Locate the cell with the specified text and output its [x, y] center coordinate. 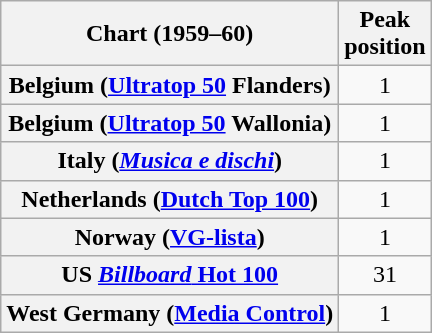
Belgium (Ultratop 50 Flanders) [170, 85]
US Billboard Hot 100 [170, 275]
Peakposition [385, 34]
Norway (VG-lista) [170, 237]
Netherlands (Dutch Top 100) [170, 199]
31 [385, 275]
West Germany (Media Control) [170, 313]
Italy (Musica e dischi) [170, 161]
Belgium (Ultratop 50 Wallonia) [170, 123]
Chart (1959–60) [170, 34]
